Provide the [X, Y] coordinate of the cell's center where the given text is located.  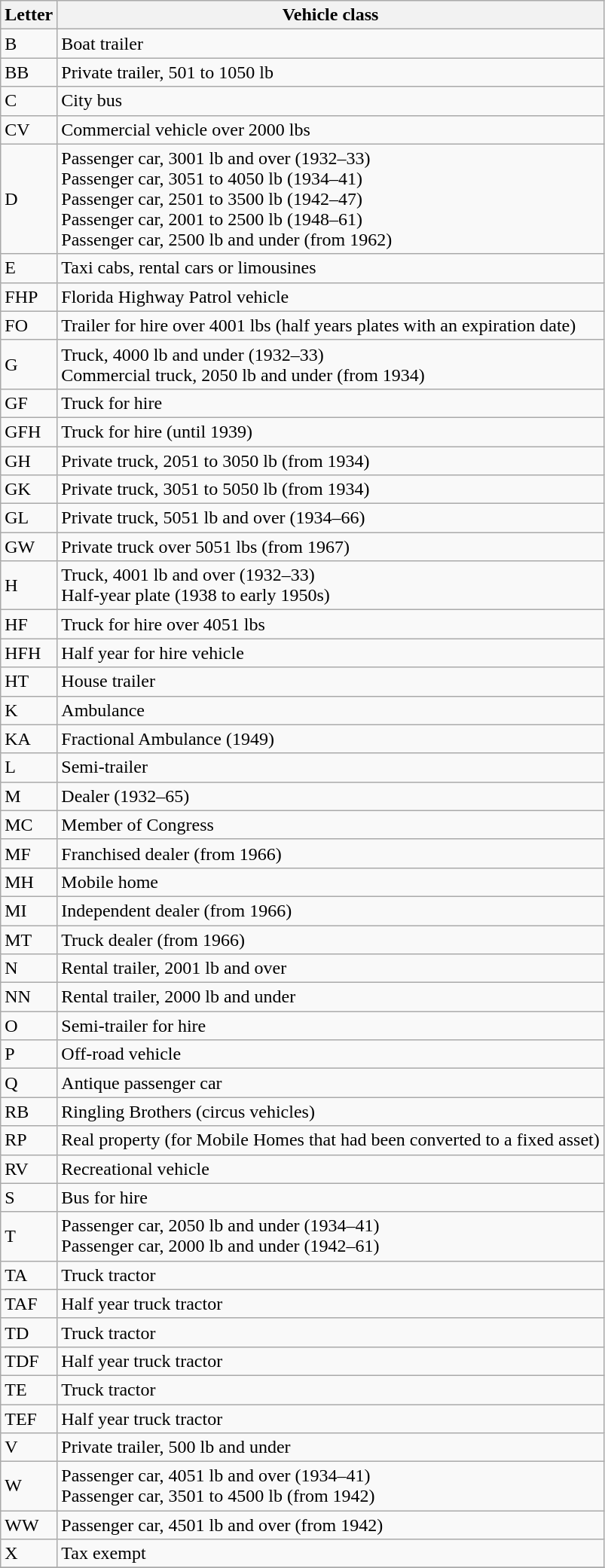
Franchised dealer (from 1966) [330, 853]
Truck for hire (until 1939) [330, 432]
Semi-trailer for hire [330, 1026]
P [29, 1054]
Dealer (1932–65) [330, 796]
Passenger car, 4501 lb and over (from 1942) [330, 1525]
Rental trailer, 2000 lb and under [330, 997]
N [29, 969]
Rental trailer, 2001 lb and over [330, 969]
TA [29, 1275]
T [29, 1237]
Bus for hire [330, 1197]
Private trailer, 501 to 1050 lb [330, 72]
Private trailer, 500 lb and under [330, 1448]
House trailer [330, 682]
Truck for hire over 4051 lbs [330, 624]
B [29, 44]
Ambulance [330, 710]
CV [29, 130]
Passenger car, 4051 lb and over (1934–41)Passenger car, 3501 to 4500 lb (from 1942) [330, 1487]
H [29, 586]
Member of Congress [330, 825]
Private truck, 5051 lb and over (1934–66) [330, 518]
Real property (for Mobile Homes that had been converted to a fixed asset) [330, 1140]
GW [29, 547]
Private truck, 2051 to 3050 lb (from 1934) [330, 460]
MH [29, 882]
Off-road vehicle [330, 1054]
Vehicle class [330, 15]
GF [29, 403]
Ringling Brothers (circus vehicles) [330, 1112]
MI [29, 911]
RP [29, 1140]
V [29, 1448]
MT [29, 939]
GK [29, 490]
Truck dealer (from 1966) [330, 939]
TAF [29, 1304]
Private truck, 3051 to 5050 lb (from 1934) [330, 490]
D [29, 199]
O [29, 1026]
Recreational vehicle [330, 1169]
Fractional Ambulance (1949) [330, 739]
HFH [29, 653]
TEF [29, 1418]
MF [29, 853]
Truck for hire [330, 403]
TE [29, 1390]
G [29, 365]
Truck, 4001 lb and over (1932–33)Half-year plate (1938 to early 1950s) [330, 586]
Antique passenger car [330, 1083]
Mobile home [330, 882]
C [29, 101]
GL [29, 518]
K [29, 710]
X [29, 1554]
TDF [29, 1361]
Taxi cabs, rental cars or limousines [330, 268]
S [29, 1197]
HF [29, 624]
E [29, 268]
Boat trailer [330, 44]
BB [29, 72]
M [29, 796]
RB [29, 1112]
Q [29, 1083]
Half year for hire vehicle [330, 653]
Truck, 4000 lb and under (1932–33)Commercial truck, 2050 lb and under (from 1934) [330, 365]
Tax exempt [330, 1554]
FHP [29, 297]
City bus [330, 101]
TD [29, 1332]
HT [29, 682]
Florida Highway Patrol vehicle [330, 297]
GH [29, 460]
Letter [29, 15]
NN [29, 997]
Private truck over 5051 lbs (from 1967) [330, 547]
RV [29, 1169]
WW [29, 1525]
Commercial vehicle over 2000 lbs [330, 130]
GFH [29, 432]
MC [29, 825]
FO [29, 325]
Semi-trailer [330, 767]
KA [29, 739]
L [29, 767]
Passenger car, 2050 lb and under (1934–41)Passenger car, 2000 lb and under (1942–61) [330, 1237]
W [29, 1487]
Trailer for hire over 4001 lbs (half years plates with an expiration date) [330, 325]
Independent dealer (from 1966) [330, 911]
